Provide the [x, y] coordinate of the cell's center where the given text is located.  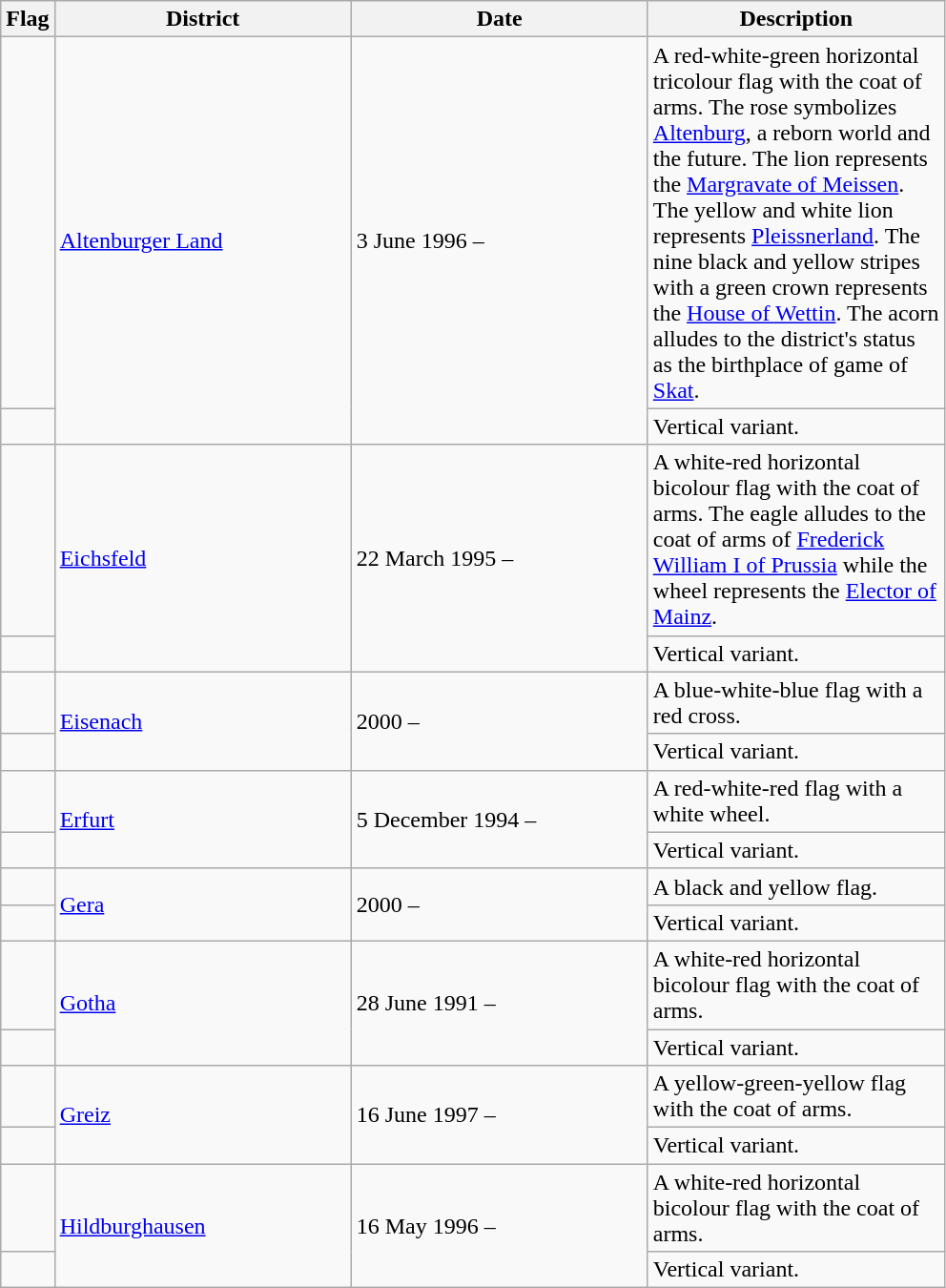
Gotha [202, 1003]
Date [500, 19]
Gera [202, 904]
A red-white-red flag with a white wheel. [795, 801]
A blue-white-blue flag with a red cross. [795, 702]
Eisenach [202, 721]
Altenburger Land [202, 240]
16 May 1996 – [500, 1226]
Eichsfeld [202, 558]
District [202, 19]
A yellow-green-yellow flag with the coat of arms. [795, 1097]
Hildburghausen [202, 1226]
A black and yellow flag. [795, 886]
Greiz [202, 1114]
Flag [28, 19]
Description [795, 19]
16 June 1997 – [500, 1114]
3 June 1996 – [500, 240]
22 March 1995 – [500, 558]
Erfurt [202, 819]
28 June 1991 – [500, 1003]
5 December 1994 – [500, 819]
